From the cell containing the given text, extract its center point as [X, Y] coordinate. 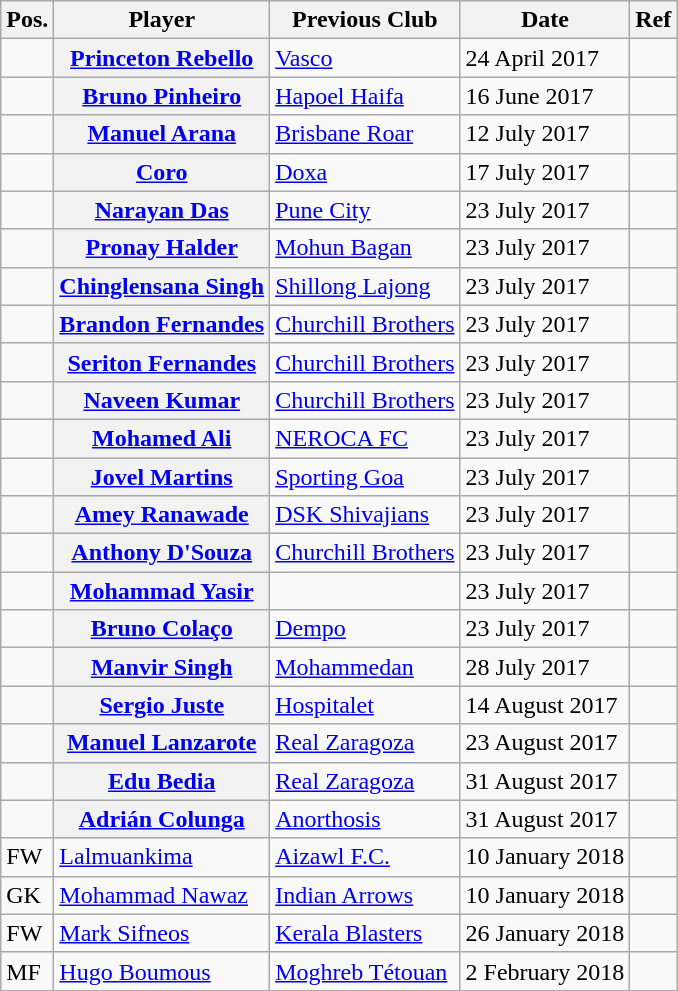
17 July 2017 [545, 172]
Dempo [365, 629]
Naveen Kumar [162, 400]
Ref [654, 20]
Adrián Colunga [162, 819]
Chinglensana Singh [162, 286]
Mohammedan [365, 667]
Brisbane Roar [365, 134]
Brandon Fernandes [162, 324]
Mohun Bagan [365, 248]
Bruno Colaço [162, 629]
Hapoel Haifa [365, 96]
Mohamed Ali [162, 438]
Moghreb Tétouan [365, 971]
Hospitalet [365, 705]
Amey Ranawade [162, 515]
Princeton Rebello [162, 58]
26 January 2018 [545, 933]
Shillong Lajong [365, 286]
Manuel Lanzarote [162, 743]
Kerala Blasters [365, 933]
2 February 2018 [545, 971]
Date [545, 20]
Anthony D'Souza [162, 553]
Pronay Halder [162, 248]
24 April 2017 [545, 58]
GK [28, 895]
Coro [162, 172]
Hugo Boumous [162, 971]
16 June 2017 [545, 96]
14 August 2017 [545, 705]
Pos. [28, 20]
Pune City [365, 210]
Vasco [365, 58]
Lalmuankima [162, 857]
MF [28, 971]
12 July 2017 [545, 134]
Previous Club [365, 20]
Aizawl F.C. [365, 857]
Doxa [365, 172]
Sergio Juste [162, 705]
Indian Arrows [365, 895]
23 August 2017 [545, 743]
Anorthosis [365, 819]
Manuel Arana [162, 134]
Jovel Martins [162, 477]
Mohammad Nawaz [162, 895]
DSK Shivajians [365, 515]
Bruno Pinheiro [162, 96]
Narayan Das [162, 210]
28 July 2017 [545, 667]
Sporting Goa [365, 477]
Player [162, 20]
Seriton Fernandes [162, 362]
Manvir Singh [162, 667]
Mark Sifneos [162, 933]
Edu Bedia [162, 781]
NEROCA FC [365, 438]
Mohammad Yasir [162, 591]
